Capture the cell that displays the provided text and extract its (x, y) central coordinate. 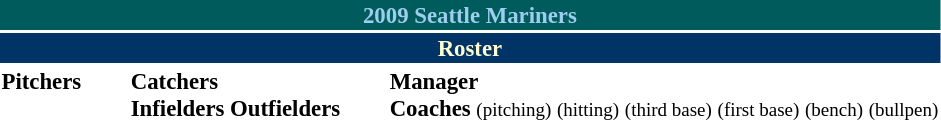
Roster (470, 48)
2009 Seattle Mariners (470, 15)
